Search for the cell housing the specified text and yield its (x, y) center coordinate. 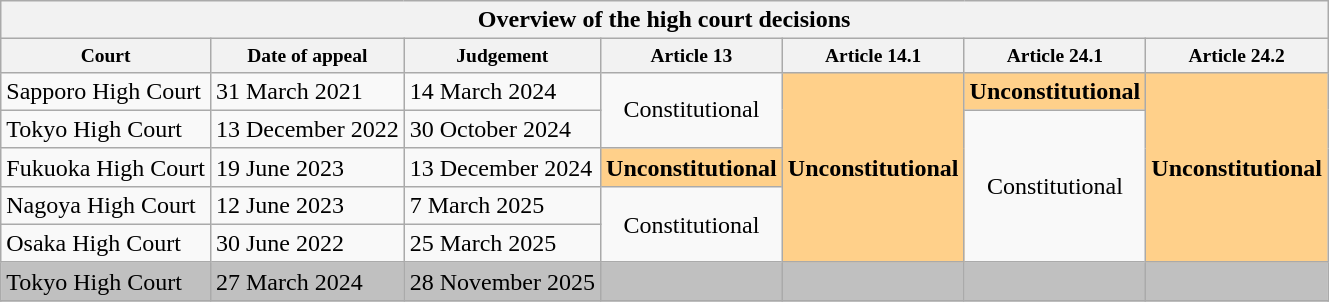
Article 13 (692, 56)
Article 24.1 (1055, 56)
Article 14.1 (873, 56)
Sapporo High Court (106, 91)
Overview of the high court decisions (664, 20)
Article 24.2 (1237, 56)
12 June 2023 (307, 205)
Date of appeal (307, 56)
30 June 2022 (307, 243)
14 March 2024 (502, 91)
30 October 2024 (502, 129)
13 December 2024 (502, 167)
Court (106, 56)
27 March 2024 (307, 281)
Fukuoka High Court (106, 167)
Osaka High Court (106, 243)
31 March 2021 (307, 91)
13 December 2022 (307, 129)
7 March 2025 (502, 205)
25 March 2025 (502, 243)
Judgement (502, 56)
19 June 2023 (307, 167)
28 November 2025 (502, 281)
Nagoya High Court (106, 205)
